Identify which cell holds the provided text, then report its [X, Y] central coordinate. 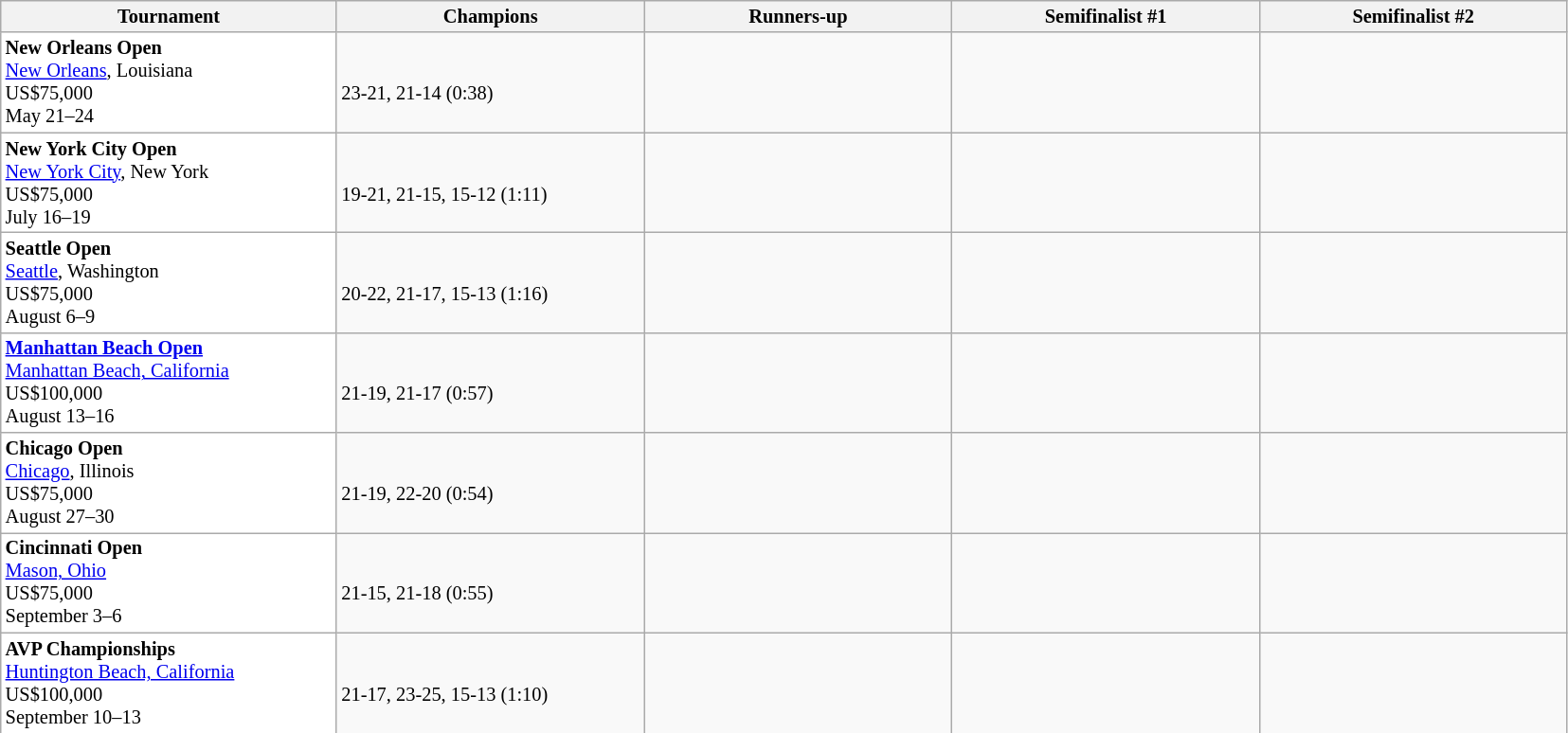
Chicago OpenChicago, IllinoisUS$75,000August 27–30 [169, 483]
21-17, 23-25, 15-13 (1:10) [491, 683]
Tournament [169, 16]
Manhattan Beach OpenManhattan Beach, CaliforniaUS$100,000August 13–16 [169, 383]
23-21, 21-14 (0:38) [491, 82]
21-19, 21-17 (0:57) [491, 383]
19-21, 21-15, 15-12 (1:11) [491, 183]
Semifinalist #2 [1414, 16]
Semifinalist #1 [1107, 16]
AVP ChampionshipsHuntington Beach, CaliforniaUS$100,000September 10–13 [169, 683]
Runners-up [798, 16]
Seattle OpenSeattle, WashingtonUS$75,000August 6–9 [169, 282]
21-19, 22-20 (0:54) [491, 483]
Champions [491, 16]
Cincinnati OpenMason, OhioUS$75,000September 3–6 [169, 582]
New York City OpenNew York City, New YorkUS$75,000July 16–19 [169, 183]
21-15, 21-18 (0:55) [491, 582]
New Orleans OpenNew Orleans, LouisianaUS$75,000May 21–24 [169, 82]
20-22, 21-17, 15-13 (1:16) [491, 282]
